Return the (X, Y) coordinate for the center point of the cell that contains the specified text.  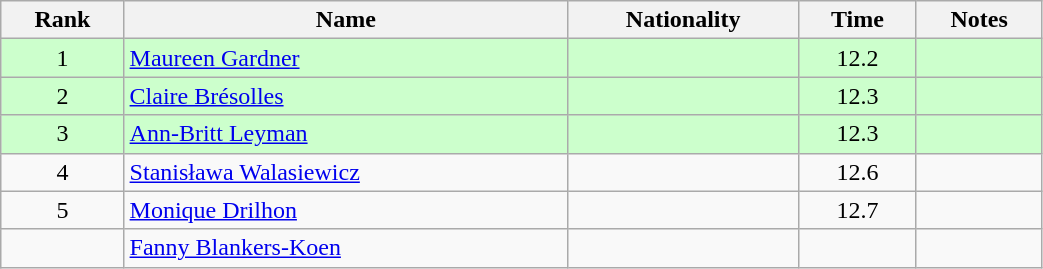
1 (62, 58)
Ann-Britt Leyman (346, 134)
Time (858, 20)
Monique Drilhon (346, 210)
Claire Brésolles (346, 96)
Rank (62, 20)
4 (62, 172)
5 (62, 210)
Nationality (684, 20)
12.6 (858, 172)
12.2 (858, 58)
3 (62, 134)
12.7 (858, 210)
Maureen Gardner (346, 58)
Fanny Blankers-Koen (346, 248)
Name (346, 20)
Stanisława Walasiewicz (346, 172)
Notes (979, 20)
2 (62, 96)
